From the cell containing the given text, extract its center point as [X, Y] coordinate. 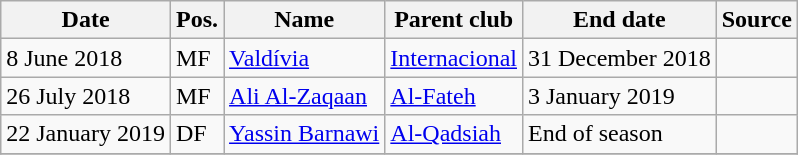
Valdívia [304, 58]
Al-Qadsiah [454, 134]
Name [304, 20]
3 January 2019 [619, 96]
Parent club [454, 20]
Date [86, 20]
31 December 2018 [619, 58]
DF [196, 134]
End of season [619, 134]
Pos. [196, 20]
End date [619, 20]
Yassin Barnawi [304, 134]
Internacional [454, 58]
Ali Al-Zaqaan [304, 96]
22 January 2019 [86, 134]
Al-Fateh [454, 96]
26 July 2018 [86, 96]
Source [756, 20]
8 June 2018 [86, 58]
